Output the [x, y] coordinate of the center of the cell containing the given text.  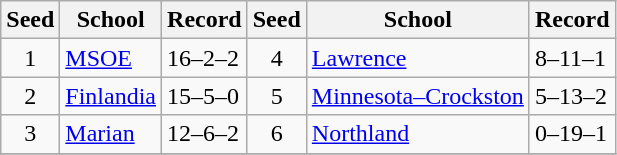
Minnesota–Crockston [418, 96]
0–19–1 [572, 134]
15–5–0 [205, 96]
Northland [418, 134]
6 [276, 134]
8–11–1 [572, 58]
16–2–2 [205, 58]
3 [30, 134]
4 [276, 58]
5 [276, 96]
Lawrence [418, 58]
5–13–2 [572, 96]
1 [30, 58]
Marian [111, 134]
2 [30, 96]
MSOE [111, 58]
12–6–2 [205, 134]
Finlandia [111, 96]
